Scan for the cell matching the given text and deliver its (X, Y) coordinate at center. 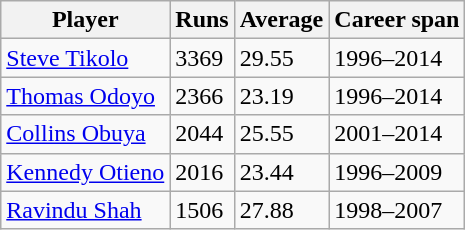
Thomas Odoyo (86, 96)
Runs (202, 20)
27.88 (282, 210)
Player (86, 20)
2044 (202, 134)
Collins Obuya (86, 134)
23.19 (282, 96)
2001–2014 (397, 134)
Steve Tikolo (86, 58)
2366 (202, 96)
1996–2009 (397, 172)
2016 (202, 172)
1998–2007 (397, 210)
Ravindu Shah (86, 210)
25.55 (282, 134)
1506 (202, 210)
Career span (397, 20)
Average (282, 20)
23.44 (282, 172)
3369 (202, 58)
Kennedy Otieno (86, 172)
29.55 (282, 58)
